For the text-containing cell, return its midpoint in (X, Y) coordinate format. 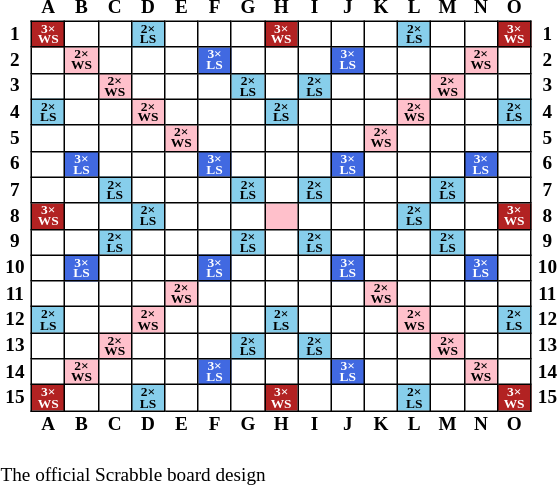
H (280, 424)
O (514, 424)
N (480, 424)
A (48, 424)
C (114, 424)
D (148, 424)
B (82, 424)
M (448, 424)
I (314, 424)
E (182, 424)
G (248, 424)
J (348, 424)
F (214, 424)
K (380, 424)
L (414, 424)
